From the cell containing the given text, extract its center point as (X, Y) coordinate. 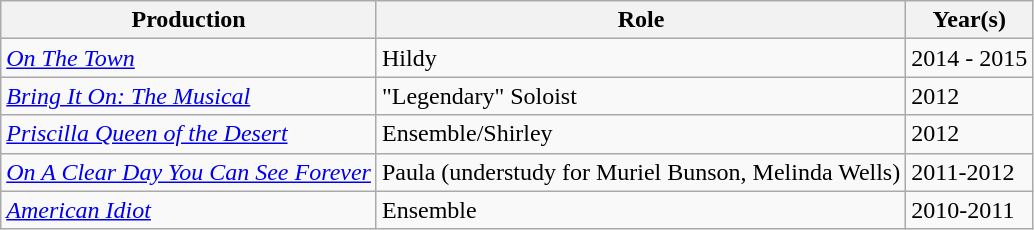
On The Town (189, 58)
On A Clear Day You Can See Forever (189, 172)
2014 - 2015 (970, 58)
Priscilla Queen of the Desert (189, 134)
Production (189, 20)
Hildy (640, 58)
2011-2012 (970, 172)
Role (640, 20)
Ensemble/Shirley (640, 134)
American Idiot (189, 210)
2010-2011 (970, 210)
Year(s) (970, 20)
Ensemble (640, 210)
Bring It On: The Musical (189, 96)
Paula (understudy for Muriel Bunson, Melinda Wells) (640, 172)
"Legendary" Soloist (640, 96)
